Provide the [X, Y] coordinate of the cell's center where the given text is located.  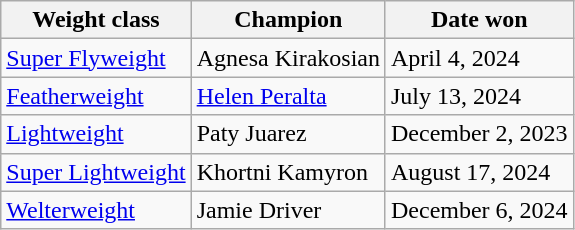
Weight class [96, 20]
Welterweight [96, 210]
Khortni Kamyron [288, 172]
Lightweight [96, 134]
December 6, 2024 [479, 210]
Super Flyweight [96, 58]
Paty Juarez [288, 134]
Jamie Driver [288, 210]
Agnesa Kirakosian [288, 58]
April 4, 2024 [479, 58]
Helen Peralta [288, 96]
Featherweight [96, 96]
Date won [479, 20]
December 2, 2023 [479, 134]
July 13, 2024 [479, 96]
August 17, 2024 [479, 172]
Super Lightweight [96, 172]
Champion [288, 20]
